Output the (X, Y) coordinate of the center of the cell containing the given text.  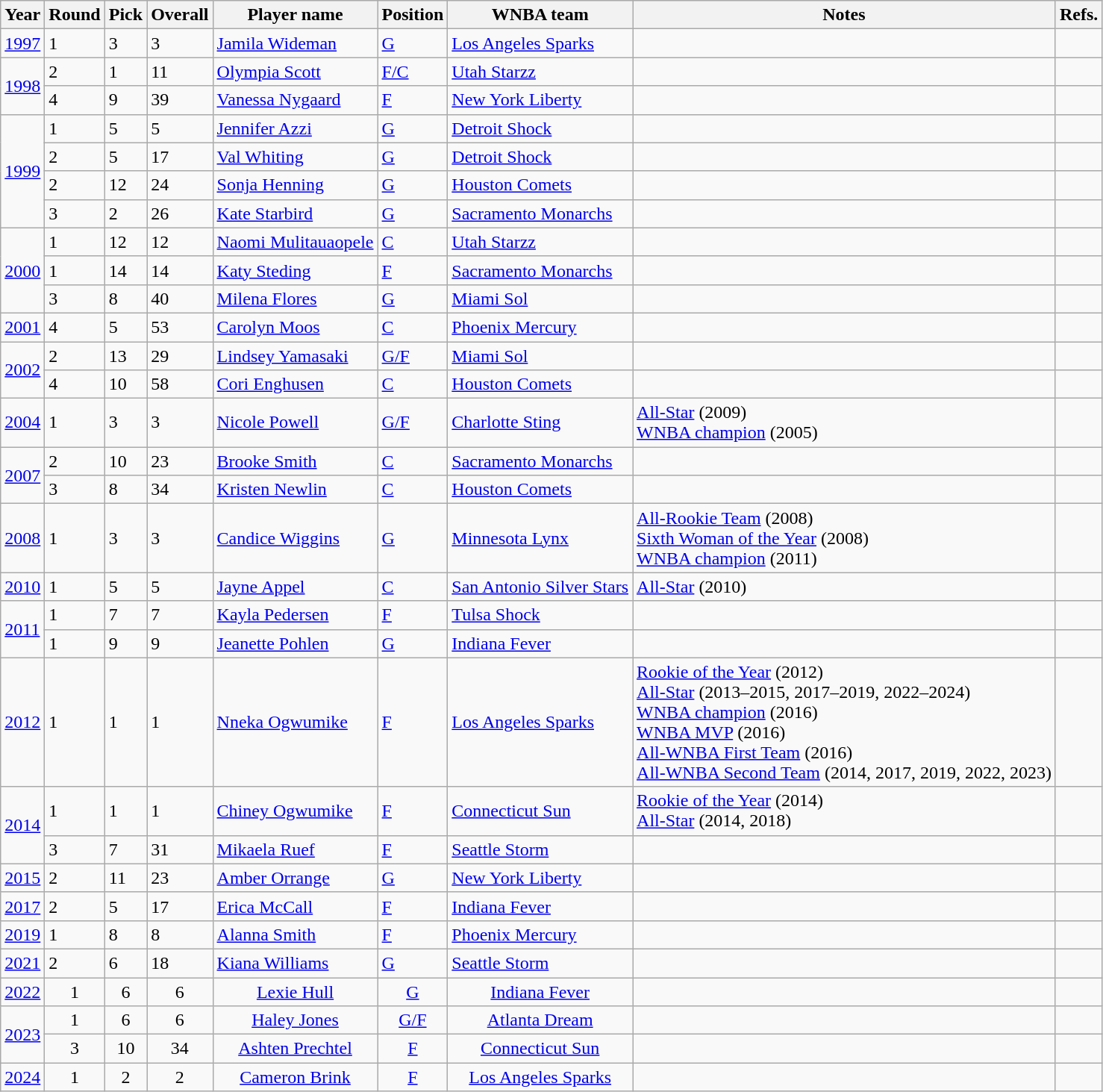
Brooke Smith (296, 461)
Cori Enghusen (296, 384)
39 (180, 100)
58 (180, 384)
Round (75, 15)
31 (180, 849)
Candice Wiggins (296, 538)
2021 (22, 963)
Nicole Powell (296, 422)
Val Whiting (296, 157)
Katy Steding (296, 270)
Minnesota Lynx (540, 538)
Year (22, 15)
18 (180, 963)
Kiana Williams (296, 963)
Vanessa Nygaard (296, 100)
2022 (22, 992)
26 (180, 213)
Amber Orrange (296, 878)
Erica McCall (296, 906)
Naomi Mulitauaopele (296, 242)
2023 (22, 1035)
F/C (413, 72)
13 (125, 356)
2017 (22, 906)
Notes (845, 15)
Nneka Ogwumike (296, 723)
Jayne Appel (296, 587)
All-Star (2009)WNBA champion (2005) (845, 422)
Chiney Ogwumike (296, 811)
Rookie of the Year (2014)All-Star (2014, 2018) (845, 811)
40 (180, 299)
Sonja Henning (296, 185)
Kate Starbird (296, 213)
Lindsey Yamasaki (296, 356)
San Antonio Silver Stars (540, 587)
2002 (22, 370)
53 (180, 327)
2008 (22, 538)
Charlotte Sting (540, 422)
Kristen Newlin (296, 490)
2019 (22, 935)
Player name (296, 15)
Haley Jones (296, 1020)
Jeanette Pohlen (296, 643)
2024 (22, 1077)
1998 (22, 86)
2010 (22, 587)
Atlanta Dream (540, 1020)
2015 (22, 878)
Mikaela Ruef (296, 849)
2014 (22, 826)
Kayla Pedersen (296, 615)
Ashten Prechtel (296, 1049)
Olympia Scott (296, 72)
Milena Flores (296, 299)
2000 (22, 270)
Alanna Smith (296, 935)
Position (413, 15)
Overall (180, 15)
2011 (22, 629)
1999 (22, 171)
24 (180, 185)
All-Star (2010) (845, 587)
Jamila Wideman (296, 43)
Carolyn Moos (296, 327)
Refs. (1078, 15)
Lexie Hull (296, 992)
All-Rookie Team (2008)Sixth Woman of the Year (2008)WNBA champion (2011) (845, 538)
WNBA team (540, 15)
1997 (22, 43)
Tulsa Shock (540, 615)
2004 (22, 422)
Cameron Brink (296, 1077)
2007 (22, 475)
2001 (22, 327)
29 (180, 356)
2012 (22, 723)
Jennifer Azzi (296, 128)
Pick (125, 15)
